Pinpoint the cell where the given text exists, returning its [x, y] midpoint coordinate. 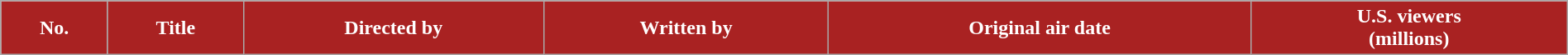
Title [175, 28]
Directed by [394, 28]
No. [55, 28]
Written by [686, 28]
Original air date [1040, 28]
U.S. viewers(millions) [1409, 28]
